Find where the given text appears and provide that cell's center as [X, Y] coordinate. 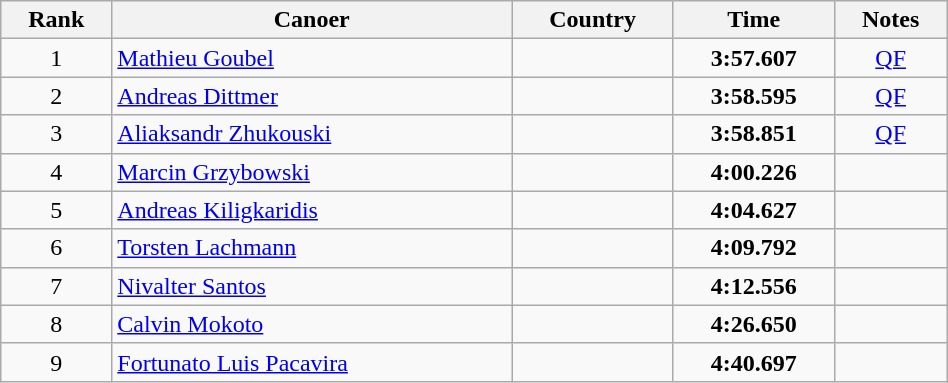
Andreas Kiligkaridis [312, 210]
Canoer [312, 20]
3:57.607 [754, 58]
Country [593, 20]
Fortunato Luis Pacavira [312, 362]
1 [56, 58]
3 [56, 134]
3:58.851 [754, 134]
2 [56, 96]
Aliaksandr Zhukouski [312, 134]
6 [56, 248]
4:12.556 [754, 286]
9 [56, 362]
Notes [890, 20]
Andreas Dittmer [312, 96]
4:40.697 [754, 362]
4:09.792 [754, 248]
7 [56, 286]
4:26.650 [754, 324]
4 [56, 172]
4:00.226 [754, 172]
Mathieu Goubel [312, 58]
3:58.595 [754, 96]
Torsten Lachmann [312, 248]
Marcin Grzybowski [312, 172]
8 [56, 324]
Rank [56, 20]
4:04.627 [754, 210]
5 [56, 210]
Calvin Mokoto [312, 324]
Time [754, 20]
Nivalter Santos [312, 286]
